Return (X, Y) of the center of cell containing provided text 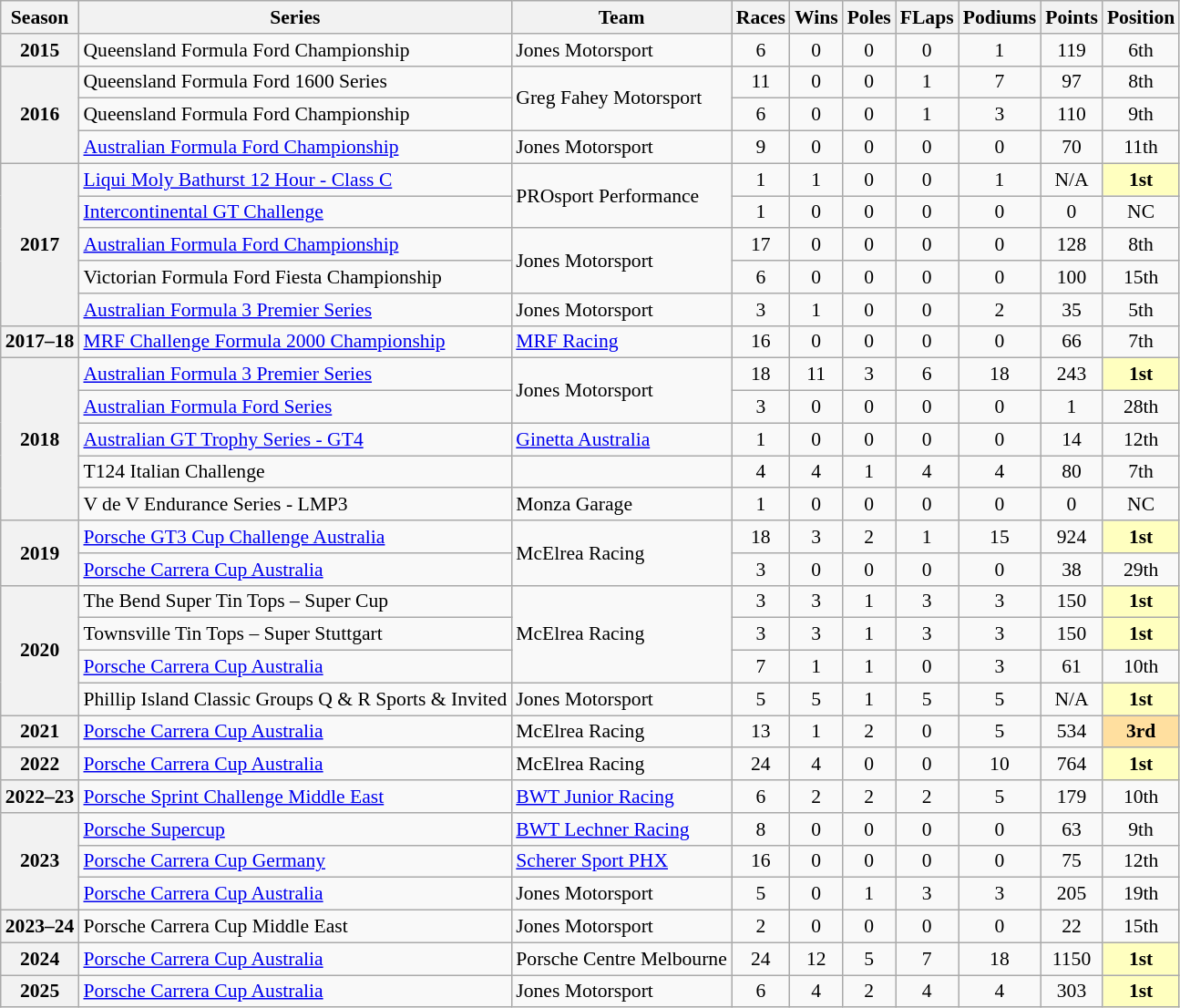
28th (1141, 407)
8 (761, 829)
Porsche Centre Melbourne (621, 959)
110 (1072, 115)
19th (1141, 894)
2015 (40, 50)
534 (1072, 732)
128 (1072, 245)
35 (1072, 310)
BWT Lechner Racing (621, 829)
Points (1072, 17)
80 (1072, 472)
Greg Fahey Motorsport (621, 98)
205 (1072, 894)
Series (295, 17)
Poles (869, 17)
303 (1072, 992)
70 (1072, 148)
Races (761, 17)
15 (1000, 537)
Townsville Tin Tops – Super Stuttgart (295, 634)
6th (1141, 50)
2022–23 (40, 797)
22 (1072, 927)
Wins (816, 17)
764 (1072, 765)
V de V Endurance Series - LMP3 (295, 505)
Porsche GT3 Cup Challenge Australia (295, 537)
Porsche Supercup (295, 829)
2021 (40, 732)
66 (1072, 342)
2024 (40, 959)
2023 (40, 862)
BWT Junior Racing (621, 797)
Porsche Carrera Cup Middle East (295, 927)
243 (1072, 375)
3rd (1141, 732)
5th (1141, 310)
13 (761, 732)
Ginetta Australia (621, 439)
Monza Garage (621, 505)
Australian GT Trophy Series - GT4 (295, 439)
2016 (40, 115)
9 (761, 148)
38 (1072, 570)
Scherer Sport PHX (621, 861)
2022 (40, 765)
The Bend Super Tin Tops – Super Cup (295, 602)
11th (1141, 148)
924 (1072, 537)
2017 (40, 244)
63 (1072, 829)
119 (1072, 50)
Victorian Formula Ford Fiesta Championship (295, 277)
2017–18 (40, 342)
179 (1072, 797)
2023–24 (40, 927)
2020 (40, 650)
MRF Racing (621, 342)
Phillip Island Classic Groups Q & R Sports & Invited (295, 699)
Position (1141, 17)
2019 (40, 552)
14 (1072, 439)
MRF Challenge Formula 2000 Championship (295, 342)
29th (1141, 570)
Season (40, 17)
1150 (1072, 959)
Porsche Sprint Challenge Middle East (295, 797)
Podiums (1000, 17)
PROsport Performance (621, 195)
12 (816, 959)
FLaps (928, 17)
T124 Italian Challenge (295, 472)
Intercontinental GT Challenge (295, 212)
97 (1072, 82)
Team (621, 17)
2025 (40, 992)
Liqui Moly Bathurst 12 Hour - Class C (295, 180)
Porsche Carrera Cup Germany (295, 861)
2018 (40, 439)
100 (1072, 277)
Queensland Formula Ford 1600 Series (295, 82)
17 (761, 245)
Australian Formula Ford Series (295, 407)
75 (1072, 861)
61 (1072, 667)
10 (1000, 765)
